Detect which cell encompasses the target text, then output its [x, y] center coordinate. 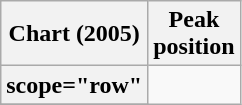
Peakposition [194, 34]
scope="row" [74, 85]
Chart (2005) [74, 34]
